Return the (x, y) coordinate for the center point of the cell that contains the specified text.  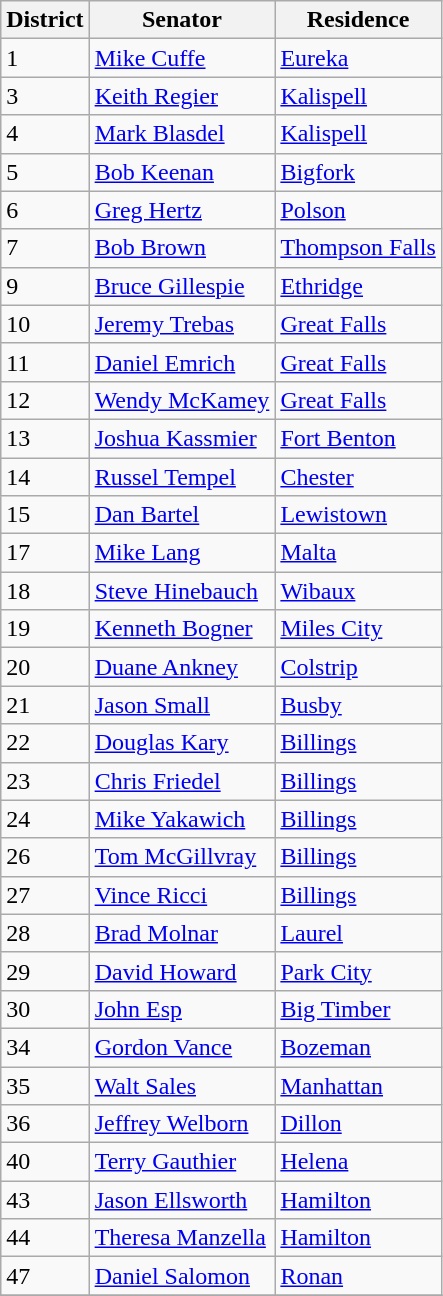
Eureka (358, 58)
Russel Tempel (182, 477)
Wibaux (358, 591)
Terry Gauthier (182, 1162)
35 (45, 1085)
Vince Ricci (182, 895)
Bruce Gillespie (182, 286)
Lewistown (358, 515)
Tom McGillvray (182, 857)
Keith Regier (182, 96)
18 (45, 591)
13 (45, 438)
Daniel Emrich (182, 362)
47 (45, 1276)
Fort Benton (358, 438)
Wendy McKamey (182, 400)
Ethridge (358, 286)
Jeffrey Welborn (182, 1124)
Douglas Kary (182, 743)
District (45, 20)
28 (45, 933)
27 (45, 895)
Steve Hinebauch (182, 591)
Miles City (358, 629)
Mike Lang (182, 553)
44 (45, 1238)
19 (45, 629)
36 (45, 1124)
Laurel (358, 933)
40 (45, 1162)
Mark Blasdel (182, 134)
Bozeman (358, 1047)
29 (45, 971)
Jeremy Trebas (182, 324)
Greg Hertz (182, 210)
Theresa Manzella (182, 1238)
David Howard (182, 971)
43 (45, 1200)
22 (45, 743)
5 (45, 172)
Manhattan (358, 1085)
9 (45, 286)
10 (45, 324)
Dan Bartel (182, 515)
Residence (358, 20)
Chester (358, 477)
7 (45, 248)
1 (45, 58)
3 (45, 96)
34 (45, 1047)
Duane Ankney (182, 667)
4 (45, 134)
Park City (358, 971)
Colstrip (358, 667)
Joshua Kassmier (182, 438)
John Esp (182, 1009)
11 (45, 362)
Dillon (358, 1124)
30 (45, 1009)
6 (45, 210)
21 (45, 705)
Busby (358, 705)
Jason Ellsworth (182, 1200)
Polson (358, 210)
14 (45, 477)
Big Timber (358, 1009)
Chris Friedel (182, 781)
Mike Cuffe (182, 58)
Jason Small (182, 705)
Malta (358, 553)
Walt Sales (182, 1085)
26 (45, 857)
Senator (182, 20)
12 (45, 400)
Daniel Salomon (182, 1276)
Helena (358, 1162)
Thompson Falls (358, 248)
23 (45, 781)
Bob Keenan (182, 172)
Ronan (358, 1276)
15 (45, 515)
24 (45, 819)
Brad Molnar (182, 933)
Mike Yakawich (182, 819)
20 (45, 667)
Bigfork (358, 172)
Kenneth Bogner (182, 629)
17 (45, 553)
Gordon Vance (182, 1047)
Bob Brown (182, 248)
